Scan for the cell matching the given text and deliver its (x, y) coordinate at center. 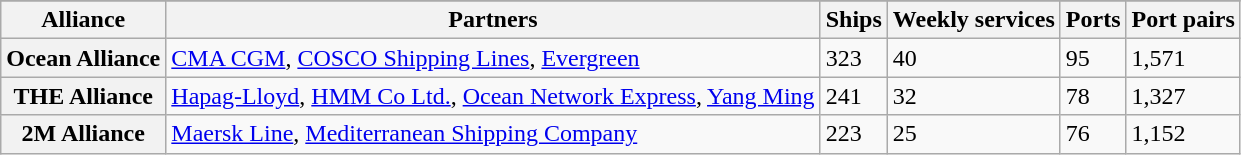
25 (974, 134)
Port pairs (1183, 20)
Alliance (84, 20)
40 (974, 58)
1,152 (1183, 134)
78 (1093, 96)
CMA CGM, COSCO Shipping Lines, Evergreen (493, 58)
241 (854, 96)
Weekly services (974, 20)
2M Alliance (84, 134)
THE Alliance (84, 96)
Maersk Line, Mediterranean Shipping Company (493, 134)
1,327 (1183, 96)
Ships (854, 20)
Ports (1093, 20)
Partners (493, 20)
223 (854, 134)
1,571 (1183, 58)
76 (1093, 134)
95 (1093, 58)
Ocean Alliance (84, 58)
32 (974, 96)
Hapag-Lloyd, HMM Co Ltd., Ocean Network Express, Yang Ming (493, 96)
323 (854, 58)
